Scan for the cell matching the given text and deliver its [x, y] coordinate at center. 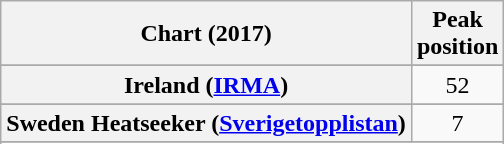
7 [457, 123]
Ireland (IRMA) [206, 85]
Peak position [457, 34]
52 [457, 85]
Chart (2017) [206, 34]
Sweden Heatseeker (Sverigetopplistan) [206, 123]
